Capture the cell that displays the provided text and extract its (X, Y) central coordinate. 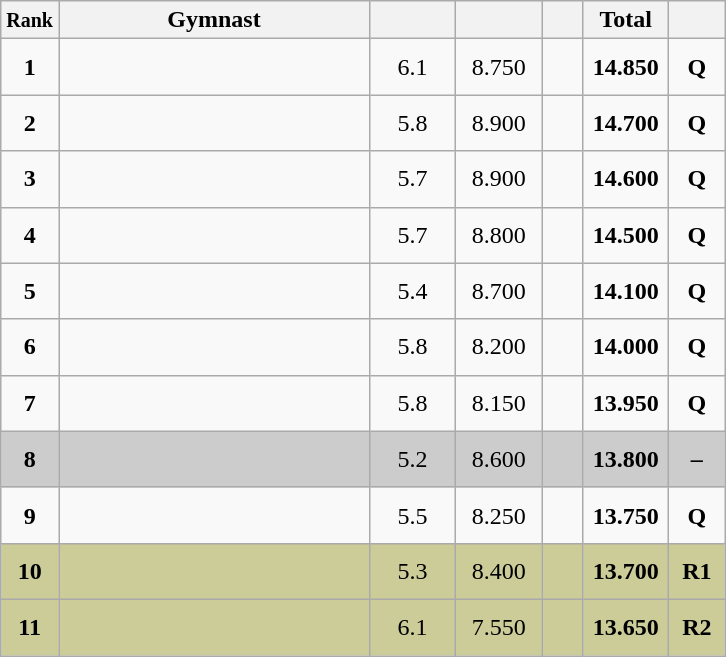
2 (30, 123)
8.800 (499, 235)
4 (30, 235)
14.850 (626, 67)
5.5 (413, 515)
8.700 (499, 291)
3 (30, 179)
8.600 (499, 459)
8.150 (499, 403)
13.750 (626, 515)
14.100 (626, 291)
R2 (697, 627)
1 (30, 67)
14.700 (626, 123)
9 (30, 515)
14.600 (626, 179)
5.3 (413, 571)
14.000 (626, 347)
8.750 (499, 67)
10 (30, 571)
13.950 (626, 403)
5 (30, 291)
8 (30, 459)
Total (626, 20)
Rank (30, 20)
8.250 (499, 515)
5.2 (413, 459)
14.500 (626, 235)
8.400 (499, 571)
11 (30, 627)
Gymnast (214, 20)
5.4 (413, 291)
13.800 (626, 459)
– (697, 459)
7.550 (499, 627)
7 (30, 403)
8.200 (499, 347)
6 (30, 347)
13.650 (626, 627)
R1 (697, 571)
13.700 (626, 571)
